Locate the cell with the specified text and output its [X, Y] center coordinate. 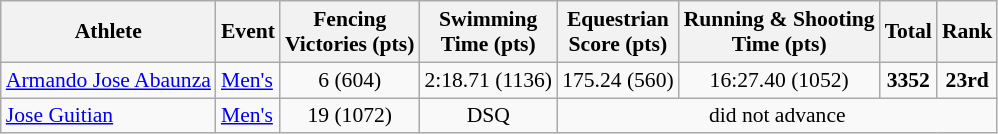
6 (604) [350, 80]
175.24 (560) [618, 80]
EquestrianScore (pts) [618, 32]
FencingVictories (pts) [350, 32]
Athlete [108, 32]
19 (1072) [350, 116]
3352 [908, 80]
SwimmingTime (pts) [488, 32]
Rank [968, 32]
Running & ShootingTime (pts) [780, 32]
23rd [968, 80]
Jose Guitian [108, 116]
Armando Jose Abaunza [108, 80]
2:18.71 (1136) [488, 80]
Total [908, 32]
Event [248, 32]
DSQ [488, 116]
did not advance [777, 116]
16:27.40 (1052) [780, 80]
